From the cell containing the given text, extract its center point as (X, Y) coordinate. 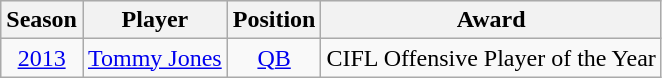
CIFL Offensive Player of the Year (491, 58)
QB (274, 58)
Award (491, 20)
2013 (42, 58)
Season (42, 20)
Tommy Jones (154, 58)
Position (274, 20)
Player (154, 20)
